Extract the (x, y) coordinate from the center of the cell holding the provided text.  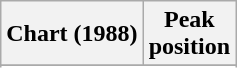
Chart (1988) (72, 34)
Peakposition (189, 34)
